Find where the given text appears and provide that cell's center as [X, Y] coordinate. 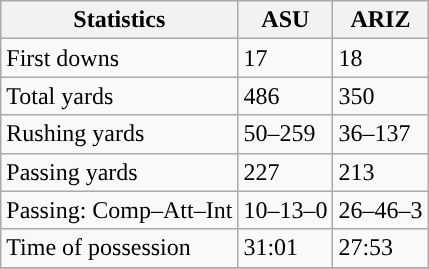
Passing: Comp–Att–Int [120, 210]
227 [286, 172]
Total yards [120, 96]
10–13–0 [286, 210]
36–137 [380, 134]
Statistics [120, 20]
17 [286, 58]
31:01 [286, 248]
Time of possession [120, 248]
213 [380, 172]
26–46–3 [380, 210]
ARIZ [380, 20]
27:53 [380, 248]
First downs [120, 58]
18 [380, 58]
486 [286, 96]
350 [380, 96]
ASU [286, 20]
50–259 [286, 134]
Rushing yards [120, 134]
Passing yards [120, 172]
